Scan for the cell matching the given text and deliver its [X, Y] coordinate at center. 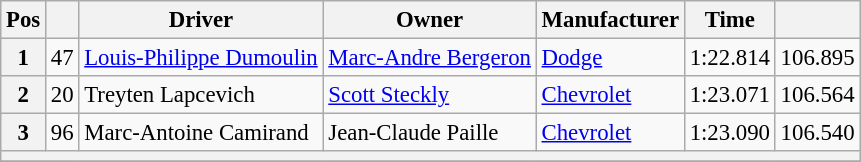
Treyten Lapcevich [201, 95]
Dodge [610, 58]
Driver [201, 20]
106.895 [818, 58]
1:23.071 [730, 95]
106.564 [818, 95]
Scott Steckly [430, 95]
Manufacturer [610, 20]
20 [62, 95]
3 [24, 133]
2 [24, 95]
Pos [24, 20]
1:22.814 [730, 58]
Marc-Andre Bergeron [430, 58]
106.540 [818, 133]
Marc-Antoine Camirand [201, 133]
96 [62, 133]
Time [730, 20]
1 [24, 58]
Owner [430, 20]
Jean-Claude Paille [430, 133]
Louis-Philippe Dumoulin [201, 58]
1:23.090 [730, 133]
47 [62, 58]
